Provide the (x, y) coordinate of the cell's center where the given text is located.  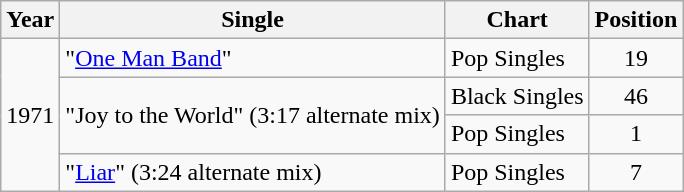
7 (636, 172)
1 (636, 134)
Black Singles (517, 96)
1971 (30, 115)
Year (30, 20)
46 (636, 96)
Position (636, 20)
Single (253, 20)
19 (636, 58)
Chart (517, 20)
"One Man Band" (253, 58)
"Joy to the World" (3:17 alternate mix) (253, 115)
"Liar" (3:24 alternate mix) (253, 172)
